Output the (X, Y) coordinate of the center of the cell containing the given text.  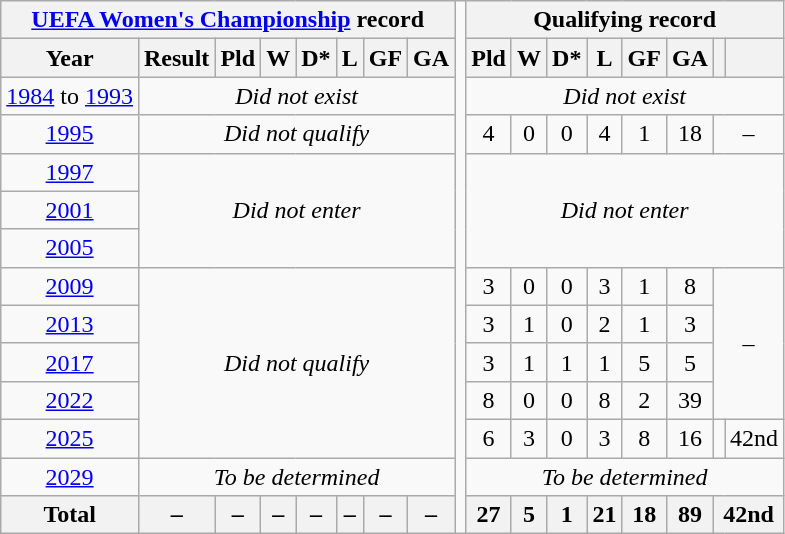
1997 (70, 172)
Year (70, 58)
27 (489, 515)
6 (489, 438)
Qualifying record (625, 20)
2013 (70, 324)
89 (690, 515)
2017 (70, 362)
1984 to 1993 (70, 96)
2029 (70, 477)
21 (604, 515)
2025 (70, 438)
UEFA Women's Championship record (228, 20)
2001 (70, 210)
16 (690, 438)
Total (70, 515)
Result (176, 58)
2005 (70, 248)
2009 (70, 286)
2022 (70, 400)
39 (690, 400)
1995 (70, 134)
